Pinpoint the cell where the given text exists, returning its (x, y) midpoint coordinate. 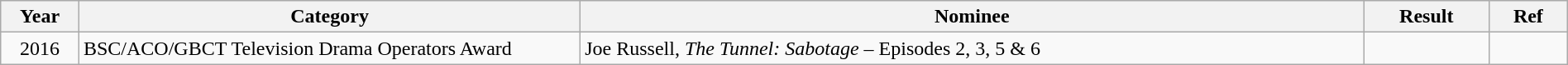
Year (40, 17)
Category (329, 17)
2016 (40, 48)
Ref (1528, 17)
BSC/ACO/GBCT Television Drama Operators Award (329, 48)
Nominee (973, 17)
Result (1427, 17)
Joe Russell, The Tunnel: Sabotage – Episodes 2, 3, 5 & 6 (973, 48)
